Determine the (X, Y) coordinate at the center of the cell enclosing the given text.  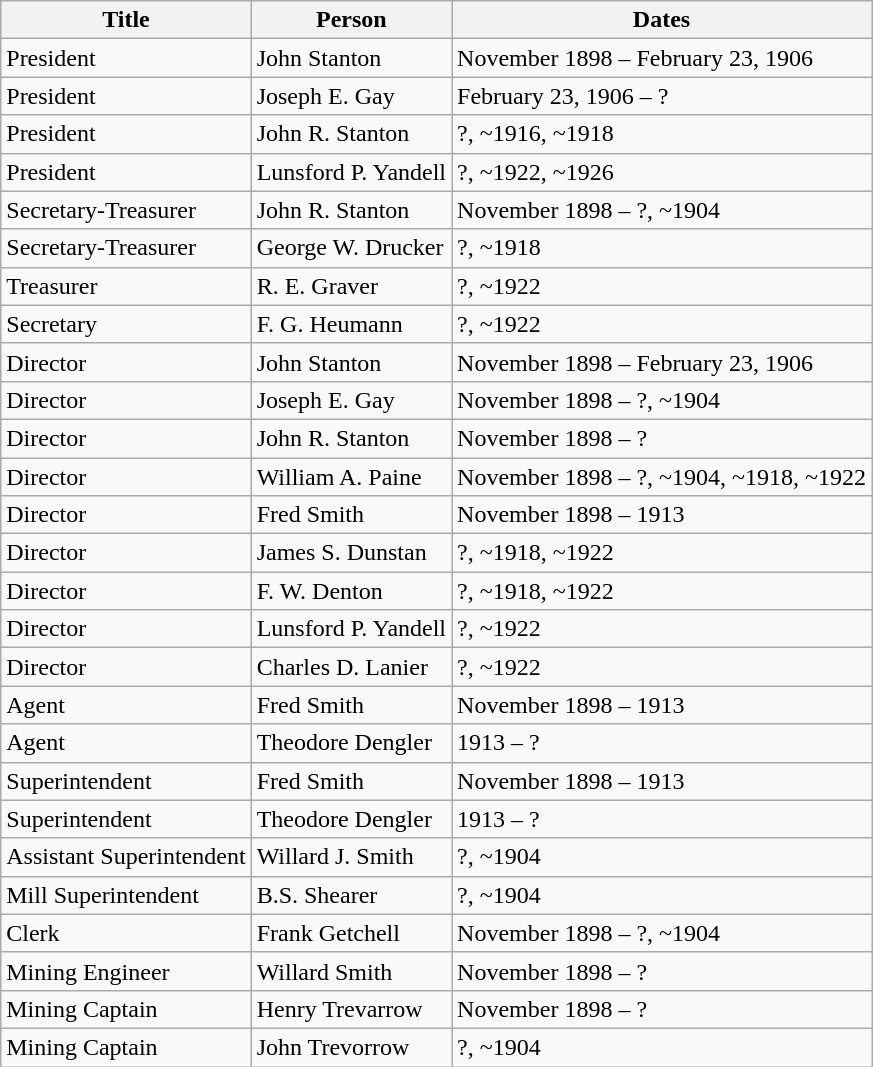
Treasurer (126, 286)
Henry Trevarrow (351, 1009)
February 23, 1906 – ? (662, 96)
Willard J. Smith (351, 857)
?, ~1918 (662, 248)
Assistant Superintendent (126, 857)
Title (126, 20)
Charles D. Lanier (351, 667)
?, ~1916, ~1918 (662, 134)
Dates (662, 20)
F. W. Denton (351, 591)
George W. Drucker (351, 248)
Willard Smith (351, 971)
B.S. Shearer (351, 895)
November 1898 – ?, ~1904, ~1918, ~1922 (662, 477)
Mining Engineer (126, 971)
F. G. Heumann (351, 324)
Frank Getchell (351, 933)
Secretary (126, 324)
Mill Superintendent (126, 895)
Person (351, 20)
William A. Paine (351, 477)
John Trevorrow (351, 1047)
?, ~1922, ~1926 (662, 172)
Clerk (126, 933)
James S. Dunstan (351, 553)
R. E. Graver (351, 286)
